From the cell containing the given text, extract its center point as (X, Y) coordinate. 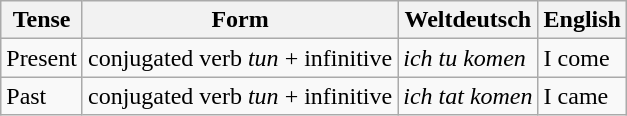
I came (582, 96)
Weltdeutsch (468, 20)
ich tu komen (468, 58)
English (582, 20)
Form (240, 20)
Tense (42, 20)
Past (42, 96)
Present (42, 58)
ich tat komen (468, 96)
I come (582, 58)
